Capture the cell that displays the provided text and extract its [X, Y] central coordinate. 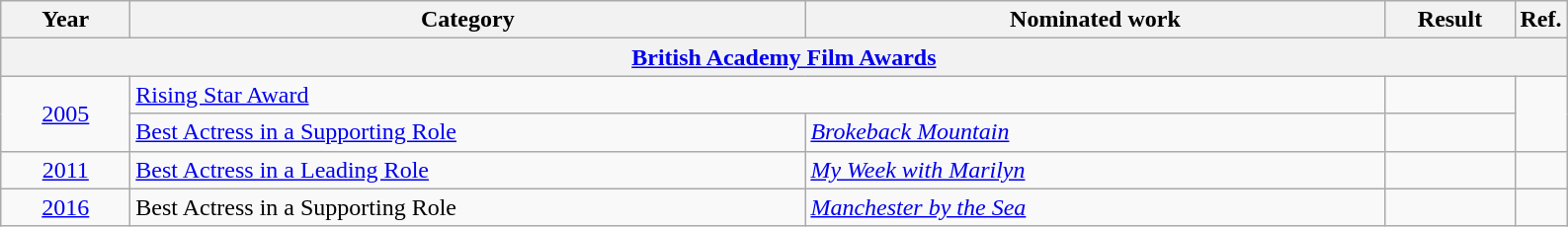
Manchester by the Sea [1095, 207]
Rising Star Award [758, 95]
Brokeback Mountain [1095, 132]
Result [1450, 20]
2005 [65, 113]
2011 [65, 170]
2016 [65, 207]
British Academy Film Awards [784, 57]
Year [65, 20]
Nominated work [1095, 20]
My Week with Marilyn [1095, 170]
Ref. [1541, 20]
Best Actress in a Leading Role [468, 170]
Category [468, 20]
